Output the [X, Y] coordinate of the center of the cell containing the given text.  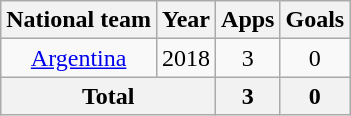
Goals [315, 20]
Argentina [79, 58]
Year [186, 20]
National team [79, 20]
Apps [248, 20]
Total [108, 96]
2018 [186, 58]
